Pinpoint the cell where the given text exists, returning its (X, Y) midpoint coordinate. 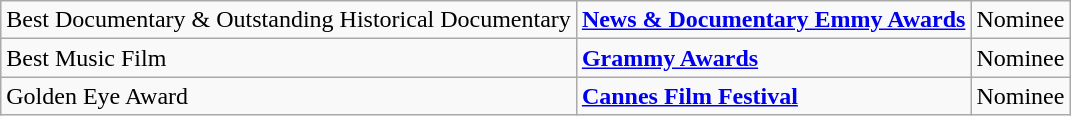
Grammy Awards (774, 58)
Best Music Film (289, 58)
Golden Eye Award (289, 96)
Best Documentary & Outstanding Historical Documentary (289, 20)
Cannes Film Festival (774, 96)
News & Documentary Emmy Awards (774, 20)
